Determine the (x, y) coordinate at the center of the cell enclosing the given text.  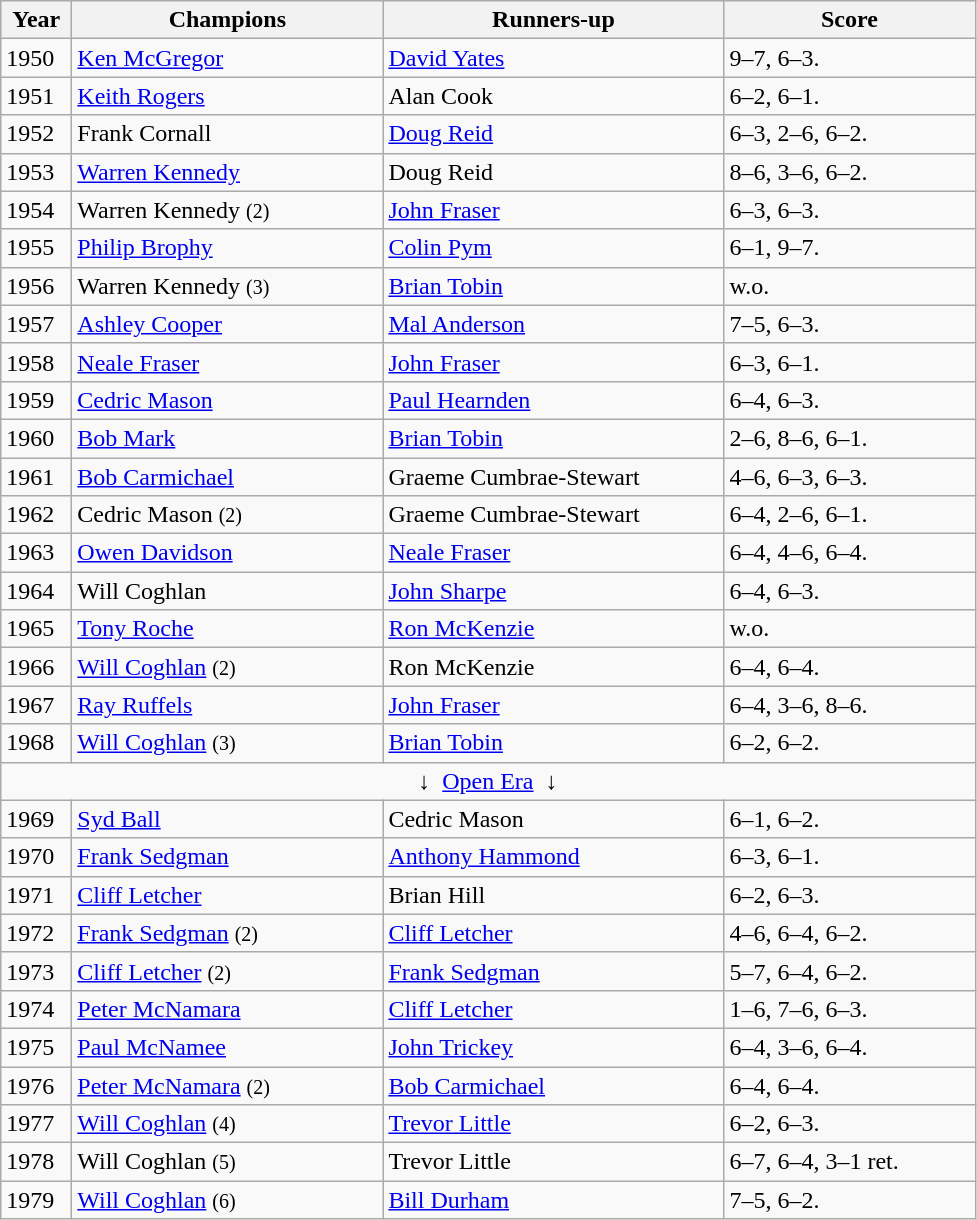
Paul Hearnden (554, 400)
Philip Brophy (228, 248)
1963 (36, 553)
Frank Cornall (228, 134)
Year (36, 20)
6–1, 6–2. (850, 819)
6–2, 6–2. (850, 743)
Bob Mark (228, 438)
1952 (36, 134)
1961 (36, 477)
1951 (36, 96)
6–7, 6–4, 3–1 ret. (850, 1162)
Will Coghlan (5) (228, 1162)
Will Coghlan (2) (228, 667)
6–4, 4–6, 6–4. (850, 553)
1956 (36, 286)
1960 (36, 438)
Cedric Mason (2) (228, 515)
1973 (36, 971)
Frank Sedgman (2) (228, 933)
Peter McNamara (228, 1009)
7–5, 6–3. (850, 324)
Ken McGregor (228, 58)
Brian Hill (554, 895)
Colin Pym (554, 248)
6–1, 9–7. (850, 248)
Paul McNamee (228, 1047)
1967 (36, 705)
Warren Kennedy (3) (228, 286)
Will Coghlan (3) (228, 743)
1972 (36, 933)
John Sharpe (554, 591)
1978 (36, 1162)
8–6, 3–6, 6–2. (850, 172)
6–4, 3–6, 6–4. (850, 1047)
Score (850, 20)
1966 (36, 667)
Warren Kennedy (228, 172)
1957 (36, 324)
1962 (36, 515)
6–3, 6–3. (850, 210)
1964 (36, 591)
John Trickey (554, 1047)
1971 (36, 895)
7–5, 6–2. (850, 1200)
Keith Rogers (228, 96)
Alan Cook (554, 96)
Will Coghlan (6) (228, 1200)
1977 (36, 1124)
1975 (36, 1047)
1965 (36, 629)
Bill Durham (554, 1200)
1970 (36, 857)
1953 (36, 172)
1968 (36, 743)
Mal Anderson (554, 324)
Ray Ruffels (228, 705)
Peter McNamara (2) (228, 1085)
Will Coghlan (4) (228, 1124)
Syd Ball (228, 819)
6–4, 2–6, 6–1. (850, 515)
6–3, 2–6, 6–2. (850, 134)
9–7, 6–3. (850, 58)
6–2, 6–1. (850, 96)
Warren Kennedy (2) (228, 210)
↓ Open Era ↓ (488, 781)
1976 (36, 1085)
1974 (36, 1009)
4–6, 6–3, 6–3. (850, 477)
1959 (36, 400)
Runners-up (554, 20)
1–6, 7–6, 6–3. (850, 1009)
2–6, 8–6, 6–1. (850, 438)
4–6, 6–4, 6–2. (850, 933)
1958 (36, 362)
David Yates (554, 58)
6–4, 3–6, 8–6. (850, 705)
Owen Davidson (228, 553)
1954 (36, 210)
Ashley Cooper (228, 324)
1969 (36, 819)
5–7, 6–4, 6–2. (850, 971)
Will Coghlan (228, 591)
Tony Roche (228, 629)
1950 (36, 58)
1979 (36, 1200)
Cliff Letcher (2) (228, 971)
Champions (228, 20)
Anthony Hammond (554, 857)
1955 (36, 248)
